Scan for the cell matching the given text and deliver its (X, Y) coordinate at center. 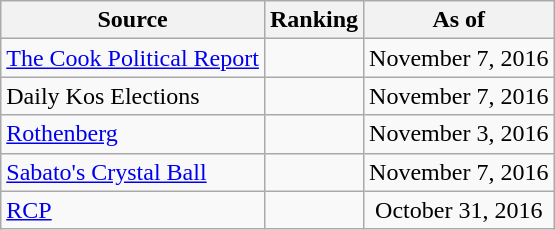
The Cook Political Report (133, 58)
October 31, 2016 (459, 210)
Source (133, 20)
As of (459, 20)
Ranking (314, 20)
Rothenberg (133, 134)
RCP (133, 210)
Sabato's Crystal Ball (133, 172)
November 3, 2016 (459, 134)
Daily Kos Elections (133, 96)
